Find where the given text appears and provide that cell's center as [x, y] coordinate. 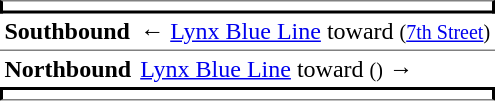
Northbound [68, 69]
Southbound [68, 33]
← Lynx Blue Line toward (7th Street) [316, 33]
Lynx Blue Line toward () → [316, 69]
